Provide the [X, Y] coordinate of the cell's center where the given text is located.  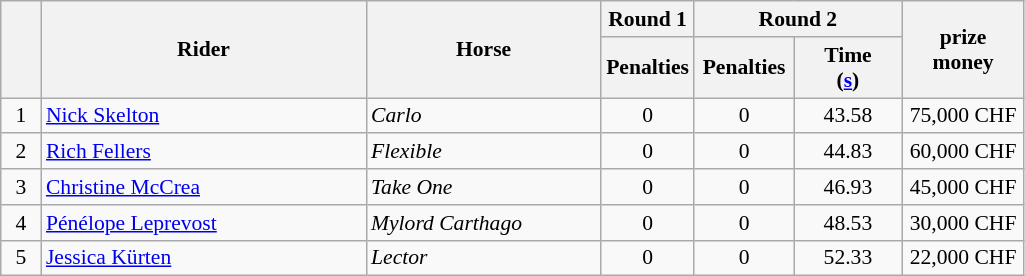
Nick Skelton [204, 116]
46.93 [848, 187]
48.53 [848, 223]
30,000 CHF [964, 223]
1 [21, 116]
75,000 CHF [964, 116]
22,000 CHF [964, 258]
43.58 [848, 116]
Christine McCrea [204, 187]
3 [21, 187]
Rich Fellers [204, 152]
5 [21, 258]
44.83 [848, 152]
Pénélope Leprevost [204, 223]
60,000 CHF [964, 152]
Jessica Kürten [204, 258]
45,000 CHF [964, 187]
Lector [484, 258]
Mylord Carthago [484, 223]
Take One [484, 187]
52.33 [848, 258]
prizemoney [964, 50]
2 [21, 152]
Time(s) [848, 68]
Rider [204, 50]
Round 2 [798, 19]
Horse [484, 50]
Flexible [484, 152]
Carlo [484, 116]
4 [21, 223]
Round 1 [648, 19]
